Determine the (x, y) coordinate at the center of the cell enclosing the given text.  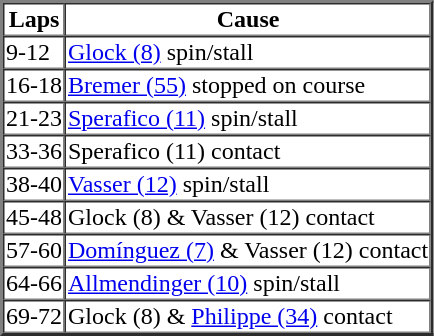
Vasser (12) spin/stall (248, 184)
33-36 (34, 152)
21-23 (34, 118)
Sperafico (11) contact (248, 152)
45-48 (34, 218)
64-66 (34, 284)
38-40 (34, 184)
Domínguez (7) & Vasser (12) contact (248, 250)
69-72 (34, 316)
57-60 (34, 250)
Bremer (55) stopped on course (248, 86)
Glock (8) & Philippe (34) contact (248, 316)
9-12 (34, 52)
Sperafico (11) spin/stall (248, 118)
Laps (34, 20)
16-18 (34, 86)
Glock (8) spin/stall (248, 52)
Cause (248, 20)
Allmendinger (10) spin/stall (248, 284)
Glock (8) & Vasser (12) contact (248, 218)
